Extract the [x, y] coordinate from the center of the cell holding the provided text.  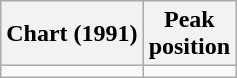
Peakposition [189, 34]
Chart (1991) [72, 34]
